Extract the [x, y] coordinate from the center of the cell holding the provided text.  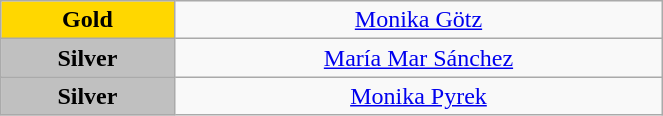
Monika Götz [418, 20]
María Mar Sánchez [418, 58]
Gold [88, 20]
Monika Pyrek [418, 96]
